Search for the cell housing the specified text and yield its (x, y) center coordinate. 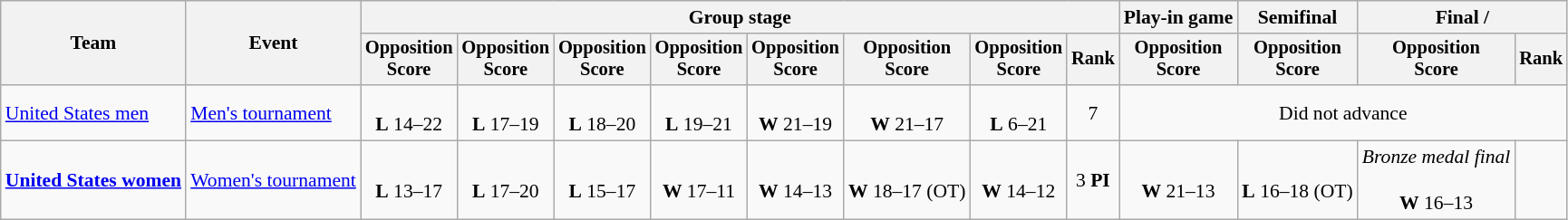
W 17–11 (700, 181)
United States men (93, 112)
W 21–13 (1178, 181)
L 16–18 (OT) (1297, 181)
W 14–12 (1019, 181)
Women's tournament (274, 181)
W 14–13 (796, 181)
Bronze medal finalW 16–13 (1437, 181)
L 14–22 (410, 112)
Play-in game (1178, 17)
W 21–19 (796, 112)
L 17–19 (506, 112)
L 6–21 (1019, 112)
Men's tournament (274, 112)
L 17–20 (506, 181)
Group stage (740, 17)
W 18–17 (OT) (907, 181)
L 18–20 (602, 112)
Did not advance (1343, 112)
Event (274, 43)
Semifinal (1297, 17)
Final / (1463, 17)
United States women (93, 181)
L 13–17 (410, 181)
3 PI (1093, 181)
L 15–17 (602, 181)
W 21–17 (907, 112)
7 (1093, 112)
Team (93, 43)
L 19–21 (700, 112)
